Return [x, y] of the center of cell containing provided text 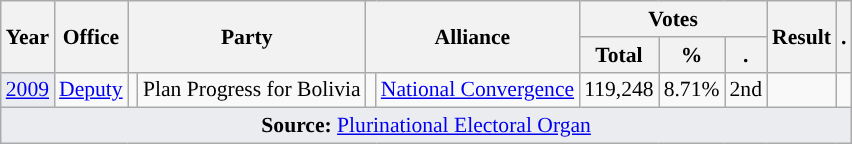
Party [247, 36]
Year [28, 36]
2nd [746, 90]
Alliance [472, 36]
8.71% [692, 90]
2009 [28, 90]
Office [91, 36]
Result [802, 36]
Source: Plurinational Electoral Organ [426, 126]
Plan Progress for Bolivia [252, 90]
National Convergence [478, 90]
Votes [673, 19]
% [692, 55]
Deputy [91, 90]
Total [619, 55]
119,248 [619, 90]
